Identify which cell holds the provided text, then report its (X, Y) central coordinate. 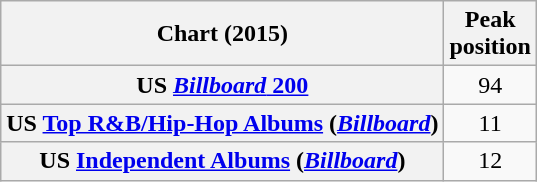
Chart (2015) (222, 34)
11 (490, 123)
US Billboard 200 (222, 85)
94 (490, 85)
US Independent Albums (Billboard) (222, 161)
12 (490, 161)
US Top R&B/Hip-Hop Albums (Billboard) (222, 123)
Peak position (490, 34)
